Find where the given text appears and provide that cell's center as [x, y] coordinate. 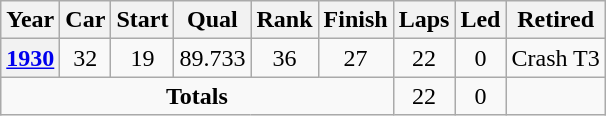
Finish [356, 20]
19 [142, 58]
89.733 [212, 58]
Rank [284, 20]
27 [356, 58]
Totals [197, 96]
36 [284, 58]
Laps [424, 20]
32 [86, 58]
1930 [30, 58]
Crash T3 [556, 58]
Car [86, 20]
Retired [556, 20]
Led [480, 20]
Qual [212, 20]
Year [30, 20]
Start [142, 20]
